Return the (x, y) coordinate for the center point of the cell that contains the specified text.  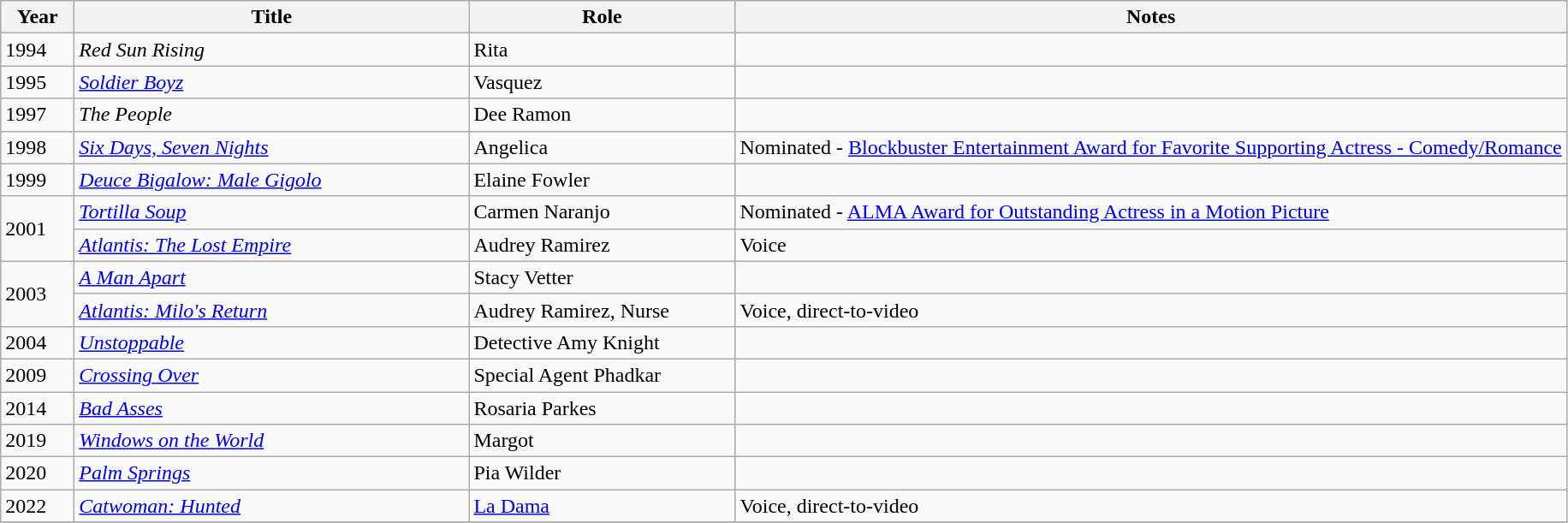
Windows on the World (272, 441)
Margot (603, 441)
Stacy Vetter (603, 277)
Audrey Ramirez, Nurse (603, 310)
Nominated - Blockbuster Entertainment Award for Favorite Supporting Actress - Comedy/Romance (1150, 147)
A Man Apart (272, 277)
1994 (38, 50)
2001 (38, 229)
Unstoppable (272, 342)
Soldier Boyz (272, 82)
Crossing Over (272, 375)
Elaine Fowler (603, 180)
2004 (38, 342)
Palm Springs (272, 473)
Year (38, 17)
Carmen Naranjo (603, 212)
Detective Amy Knight (603, 342)
The People (272, 115)
Notes (1150, 17)
2003 (38, 294)
Special Agent Phadkar (603, 375)
2014 (38, 408)
Vasquez (603, 82)
Angelica (603, 147)
Deuce Bigalow: Male Gigolo (272, 180)
Bad Asses (272, 408)
Six Days, Seven Nights (272, 147)
Rosaria Parkes (603, 408)
Tortilla Soup (272, 212)
La Dama (603, 506)
Voice (1150, 245)
Atlantis: The Lost Empire (272, 245)
Role (603, 17)
Red Sun Rising (272, 50)
1999 (38, 180)
Audrey Ramirez (603, 245)
2020 (38, 473)
1997 (38, 115)
1995 (38, 82)
2019 (38, 441)
2022 (38, 506)
Pia Wilder (603, 473)
Rita (603, 50)
Nominated - ALMA Award for Outstanding Actress in a Motion Picture (1150, 212)
1998 (38, 147)
Atlantis: Milo's Return (272, 310)
Dee Ramon (603, 115)
Title (272, 17)
Catwoman: Hunted (272, 506)
2009 (38, 375)
